Provide the (X, Y) coordinate of the cell's center where the given text is located.  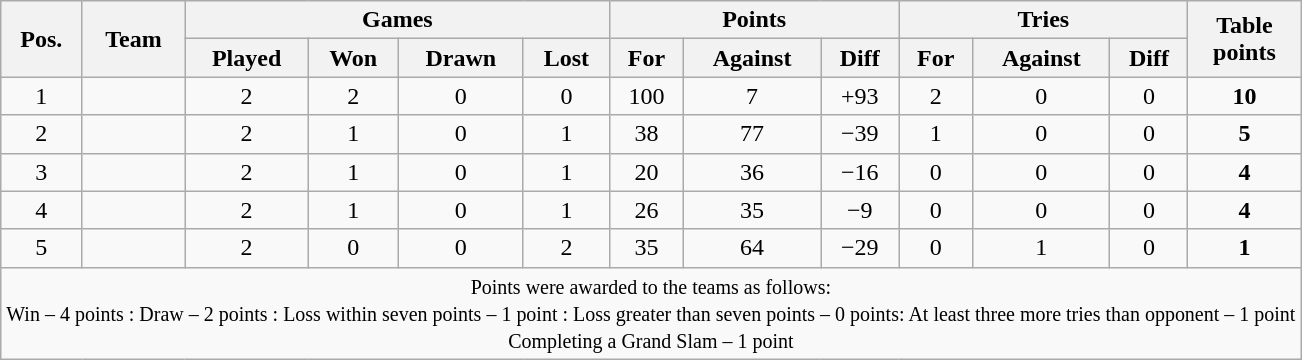
100 (647, 96)
Drawn (460, 58)
Played (246, 58)
−29 (860, 248)
Won (353, 58)
Points (754, 20)
−16 (860, 172)
36 (752, 172)
+93 (860, 96)
−9 (860, 210)
64 (752, 248)
3 (42, 172)
Team (134, 39)
Tablepoints (1244, 39)
Tries (1044, 20)
7 (752, 96)
Lost (566, 58)
Pos. (42, 39)
20 (647, 172)
77 (752, 134)
26 (647, 210)
−39 (860, 134)
10 (1244, 96)
Games (397, 20)
38 (647, 134)
